Identify which cell holds the provided text, then report its (x, y) central coordinate. 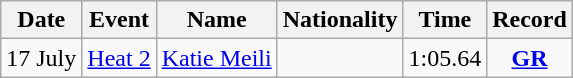
Name (216, 20)
Katie Meili (216, 58)
Date (42, 20)
17 July (42, 58)
Event (119, 20)
Nationality (340, 20)
Record (530, 20)
Heat 2 (119, 58)
Time (445, 20)
GR (530, 58)
1:05.64 (445, 58)
